For the text-containing cell, return its midpoint in [X, Y] coordinate format. 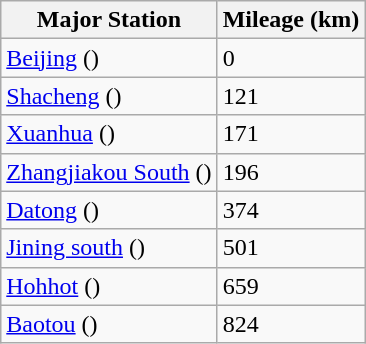
Shacheng () [109, 96]
501 [291, 248]
Mileage (km) [291, 20]
Beijing () [109, 58]
Datong () [109, 210]
Baotou () [109, 324]
121 [291, 96]
374 [291, 210]
824 [291, 324]
Hohhot () [109, 286]
Jining south () [109, 248]
Xuanhua () [109, 134]
171 [291, 134]
Major Station [109, 20]
0 [291, 58]
659 [291, 286]
Zhangjiakou South () [109, 172]
196 [291, 172]
